Determine the (X, Y) coordinate at the center of the cell enclosing the given text.  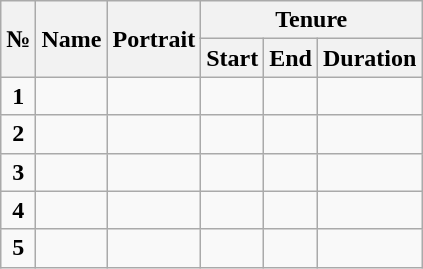
Tenure (312, 20)
4 (18, 210)
Start (232, 58)
Duration (369, 58)
1 (18, 96)
End (291, 58)
2 (18, 134)
Portrait (154, 39)
Name (72, 39)
№ (18, 39)
3 (18, 172)
5 (18, 248)
